Detect which cell encompasses the target text, then output its (X, Y) center coordinate. 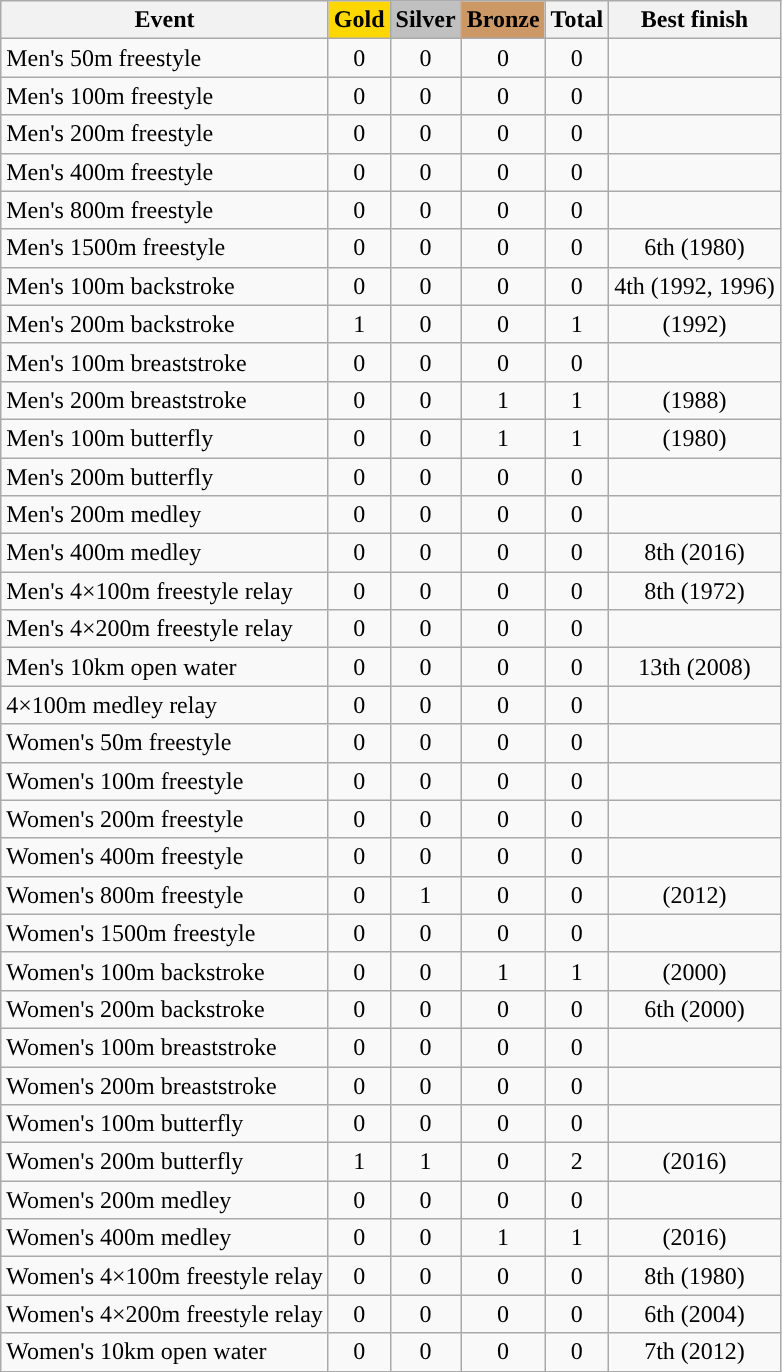
Men's 10km open water (165, 667)
Men's 100m breaststroke (165, 362)
8th (2016) (695, 553)
Women's 100m breaststroke (165, 1047)
Bronze (503, 20)
Women's 200m freestyle (165, 819)
Men's 100m butterfly (165, 438)
Men's 400m medley (165, 553)
Women's 800m freestyle (165, 895)
Men's 200m medley (165, 515)
13th (2008) (695, 667)
Women's 400m freestyle (165, 857)
Men's 4×100m freestyle relay (165, 591)
Men's 50m freestyle (165, 58)
Men's 400m freestyle (165, 172)
(1988) (695, 400)
Women's 1500m freestyle (165, 933)
6th (2004) (695, 1314)
Men's 200m breaststroke (165, 400)
Men's 4×200m freestyle relay (165, 629)
Women's 10km open water (165, 1352)
Women's 200m medley (165, 1200)
4×100m medley relay (165, 705)
Women's 100m freestyle (165, 781)
Women's 200m backstroke (165, 1009)
Women's 4×100m freestyle relay (165, 1276)
Men's 200m butterfly (165, 477)
6th (2000) (695, 1009)
4th (1992, 1996) (695, 286)
(1992) (695, 324)
Women's 100m butterfly (165, 1124)
Women's 4×200m freestyle relay (165, 1314)
Women's 200m butterfly (165, 1162)
8th (1972) (695, 591)
Men's 800m freestyle (165, 210)
Men's 100m freestyle (165, 96)
(2012) (695, 895)
Women's 50m freestyle (165, 743)
2 (577, 1162)
7th (2012) (695, 1352)
6th (1980) (695, 248)
Women's 200m breaststroke (165, 1085)
Men's 1500m freestyle (165, 248)
Men's 100m backstroke (165, 286)
(1980) (695, 438)
Women's 400m medley (165, 1238)
Event (165, 20)
(2000) (695, 971)
Silver (426, 20)
Best finish (695, 20)
Men's 200m backstroke (165, 324)
Gold (359, 20)
Men's 200m freestyle (165, 134)
Total (577, 20)
Women's 100m backstroke (165, 971)
8th (1980) (695, 1276)
